From the cell containing the given text, extract its center point as (x, y) coordinate. 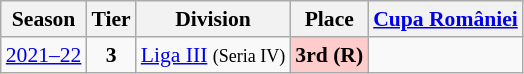
3 (110, 55)
Division (214, 19)
Liga III (Seria IV) (214, 55)
Season (44, 19)
3rd (R) (329, 55)
Cupa României (446, 19)
Place (329, 19)
Tier (110, 19)
2021–22 (44, 55)
